For the text-containing cell, return its midpoint in (x, y) coordinate format. 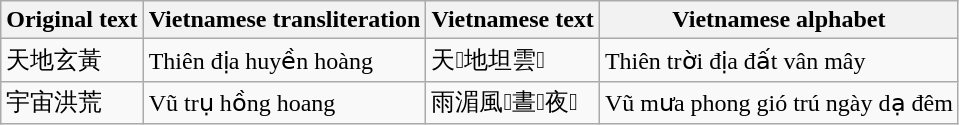
Vietnamese text (512, 20)
Thiên địa huyền hoàng (284, 60)
雨湄風𩙌晝𣈜夜𣈘 (512, 102)
Vietnamese alphabet (778, 20)
Vietnamese transliteration (284, 20)
Vũ trụ hồng hoang (284, 102)
宇宙洪荒 (72, 102)
天𡗶地坦雲𩄲 (512, 60)
Vũ mưa phong gió trú ngày dạ đêm (778, 102)
Thiên trời địa đất vân mây (778, 60)
天地玄黃 (72, 60)
Original text (72, 20)
